Identify which cell holds the provided text, then report its (X, Y) central coordinate. 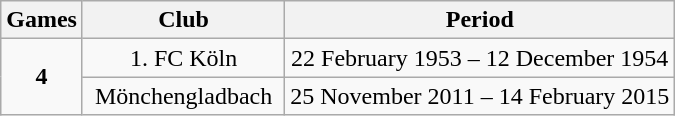
Mönchengladbach (183, 96)
1. FC Köln (183, 58)
22 February 1953 – 12 December 1954 (480, 58)
Period (480, 20)
4 (42, 77)
Games (42, 20)
25 November 2011 – 14 February 2015 (480, 96)
Club (183, 20)
